Detect which cell encompasses the target text, then output its [X, Y] center coordinate. 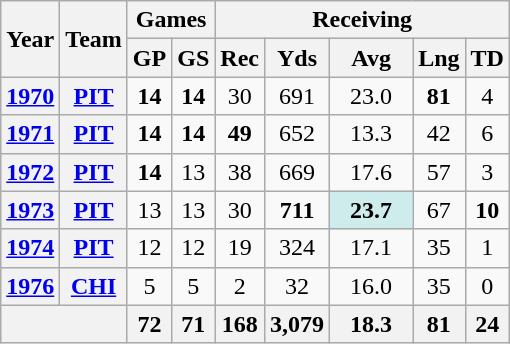
57 [439, 172]
13.3 [372, 134]
Year [30, 39]
Games [170, 20]
3 [487, 172]
24 [487, 324]
1 [487, 248]
38 [240, 172]
71 [194, 324]
324 [298, 248]
TD [487, 58]
17.1 [372, 248]
18.3 [372, 324]
0 [487, 286]
23.7 [372, 210]
23.0 [372, 96]
Yds [298, 58]
669 [298, 172]
1974 [30, 248]
Rec [240, 58]
1973 [30, 210]
72 [149, 324]
10 [487, 210]
Lng [439, 58]
67 [439, 210]
Receiving [362, 20]
6 [487, 134]
1970 [30, 96]
49 [240, 134]
Team [94, 39]
32 [298, 286]
42 [439, 134]
2 [240, 286]
711 [298, 210]
CHI [94, 286]
1976 [30, 286]
1971 [30, 134]
3,079 [298, 324]
Avg [372, 58]
GS [194, 58]
691 [298, 96]
17.6 [372, 172]
GP [149, 58]
1972 [30, 172]
652 [298, 134]
16.0 [372, 286]
4 [487, 96]
168 [240, 324]
19 [240, 248]
